Determine the [x, y] coordinate at the center of the cell enclosing the given text.  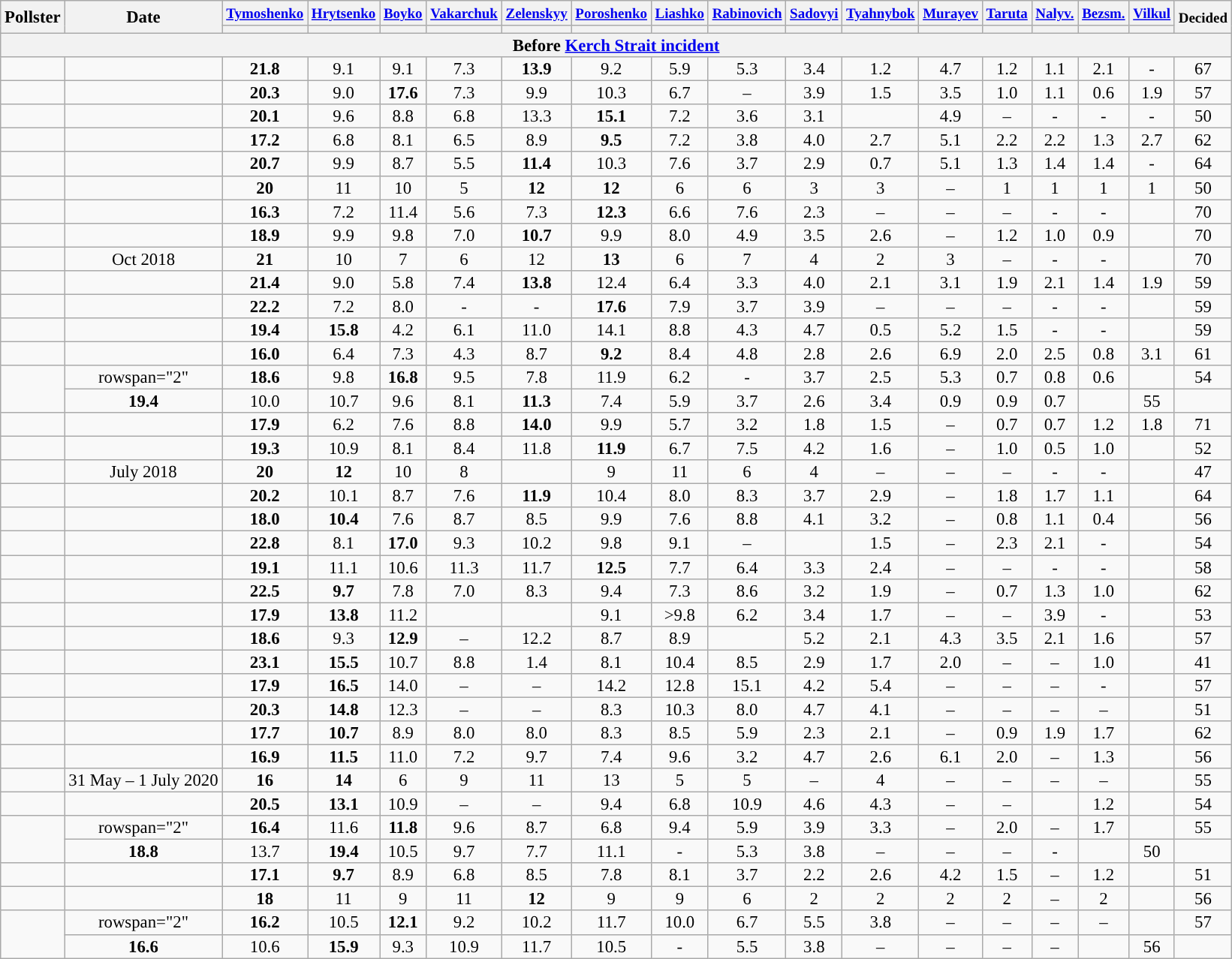
11.2 [403, 615]
18.8 [143, 852]
Rabinovich [746, 14]
18 [265, 899]
13.7 [265, 852]
8.6 [746, 591]
18.0 [265, 519]
6.6 [679, 212]
Tyahnybok [881, 14]
14 [344, 780]
Bezsm. [1104, 14]
16 [265, 780]
14.1 [611, 330]
16.8 [403, 377]
6.9 [950, 353]
16.3 [265, 212]
2.4 [881, 567]
5.6 [464, 212]
5.7 [679, 425]
16.0 [265, 353]
13.3 [536, 116]
20.5 [265, 804]
53 [1203, 615]
July 2018 [143, 472]
67 [1203, 69]
Boyko [403, 14]
4.6 [814, 804]
17.7 [265, 733]
58 [1203, 567]
22.2 [265, 306]
20.1 [265, 116]
7.5 [746, 449]
6.5 [464, 140]
21.8 [265, 69]
17.1 [265, 875]
13.1 [344, 804]
22.5 [265, 591]
Murayev [950, 14]
16.4 [265, 828]
4.8 [746, 353]
Zelenskyy [536, 14]
10.1 [344, 496]
14.8 [344, 709]
15.5 [344, 662]
Poroshenko [611, 14]
16.2 [265, 923]
3.6 [746, 116]
12.8 [679, 686]
19.1 [265, 567]
61 [1203, 353]
12.4 [611, 283]
12.5 [611, 567]
2.8 [814, 353]
>9.8 [679, 615]
5.4 [881, 686]
71 [1203, 425]
31 May – 1 July 2020 [143, 780]
15.9 [344, 946]
Vakarchuk [464, 14]
20.2 [265, 496]
0.4 [1104, 519]
8 [464, 472]
22.8 [265, 543]
Taruta [1007, 14]
15.8 [344, 330]
Vilkul [1152, 14]
16.6 [143, 946]
Nalyv. [1055, 14]
13.9 [536, 69]
19.3 [265, 449]
14.2 [611, 686]
16.9 [265, 756]
12.2 [536, 638]
11.5 [344, 756]
Hrytsenko [344, 14]
21.4 [265, 283]
41 [1203, 662]
Oct 2018 [143, 259]
12.9 [403, 638]
47 [1203, 472]
Date [143, 17]
23.1 [265, 662]
Decided [1203, 17]
21 [265, 259]
Pollster [33, 17]
52 [1203, 449]
7.9 [679, 306]
11.6 [344, 828]
17.2 [265, 140]
Before Kerch Strait incident [616, 46]
16.5 [344, 686]
5.8 [403, 283]
20.7 [265, 164]
12.1 [403, 923]
Liashko [679, 14]
17.0 [403, 543]
18.9 [265, 235]
Tymoshenko [265, 14]
Sadovyi [814, 14]
